Find where the given text appears and provide that cell's center as [X, Y] coordinate. 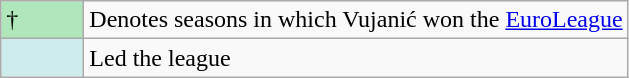
Led the league [356, 58]
Denotes seasons in which Vujanić won the EuroLeague [356, 20]
† [42, 20]
